Extract the [X, Y] coordinate from the center of the cell holding the provided text.  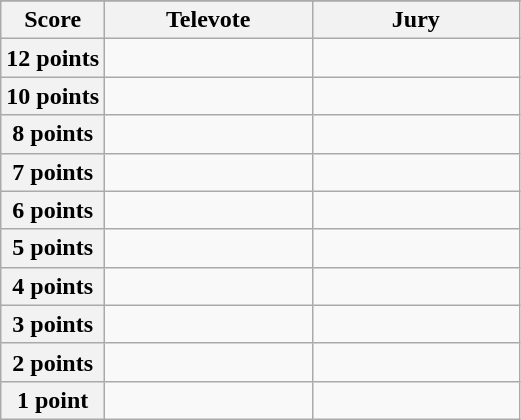
7 points [53, 172]
5 points [53, 248]
3 points [53, 324]
Score [53, 20]
8 points [53, 134]
10 points [53, 96]
6 points [53, 210]
12 points [53, 58]
Jury [416, 20]
4 points [53, 286]
2 points [53, 362]
1 point [53, 400]
Televote [209, 20]
